For the text-containing cell, return its midpoint in [x, y] coordinate format. 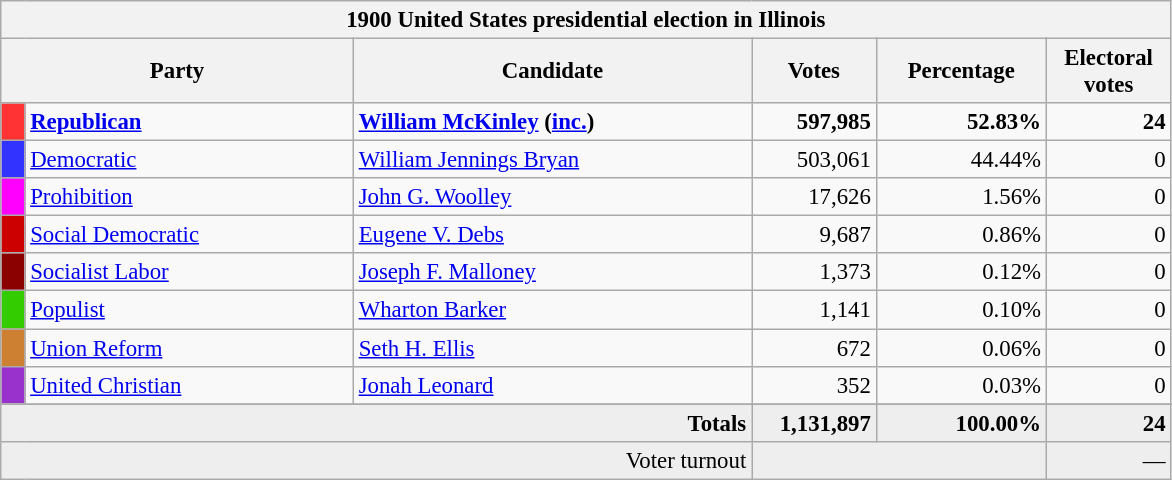
Seth H. Ellis [552, 348]
17,626 [814, 197]
Eugene V. Debs [552, 235]
Democratic [189, 160]
0.06% [961, 348]
Jonah Leonard [552, 385]
Social Democratic [189, 235]
1900 United States presidential election in Illinois [586, 20]
0.03% [961, 385]
0.86% [961, 235]
Union Reform [189, 348]
1,141 [814, 310]
52.83% [961, 122]
Totals [376, 423]
100.00% [961, 423]
Voter turnout [376, 460]
Electoral votes [1108, 72]
United Christian [189, 385]
44.44% [961, 160]
Wharton Barker [552, 310]
597,985 [814, 122]
Votes [814, 72]
1,131,897 [814, 423]
672 [814, 348]
Prohibition [189, 197]
Percentage [961, 72]
1,373 [814, 273]
William McKinley (inc.) [552, 122]
503,061 [814, 160]
Populist [189, 310]
Party [178, 72]
352 [814, 385]
John G. Woolley [552, 197]
1.56% [961, 197]
Joseph F. Malloney [552, 273]
— [1108, 460]
9,687 [814, 235]
William Jennings Bryan [552, 160]
Republican [189, 122]
0.12% [961, 273]
Socialist Labor [189, 273]
Candidate [552, 72]
0.10% [961, 310]
